Provide the [x, y] coordinate of the cell's center where the given text is located.  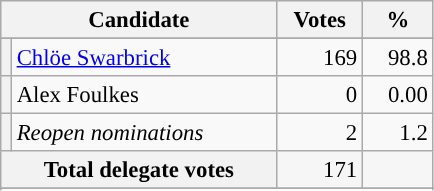
% [398, 20]
169 [320, 58]
1.2 [398, 133]
0.00 [398, 95]
171 [320, 170]
Alex Foulkes [144, 95]
Votes [320, 20]
2 [320, 133]
98.8 [398, 58]
Chlöe Swarbrick [144, 58]
Candidate [139, 20]
0 [320, 95]
Reopen nominations [144, 133]
Total delegate votes [139, 170]
